Return (x, y) of the center of cell containing provided text 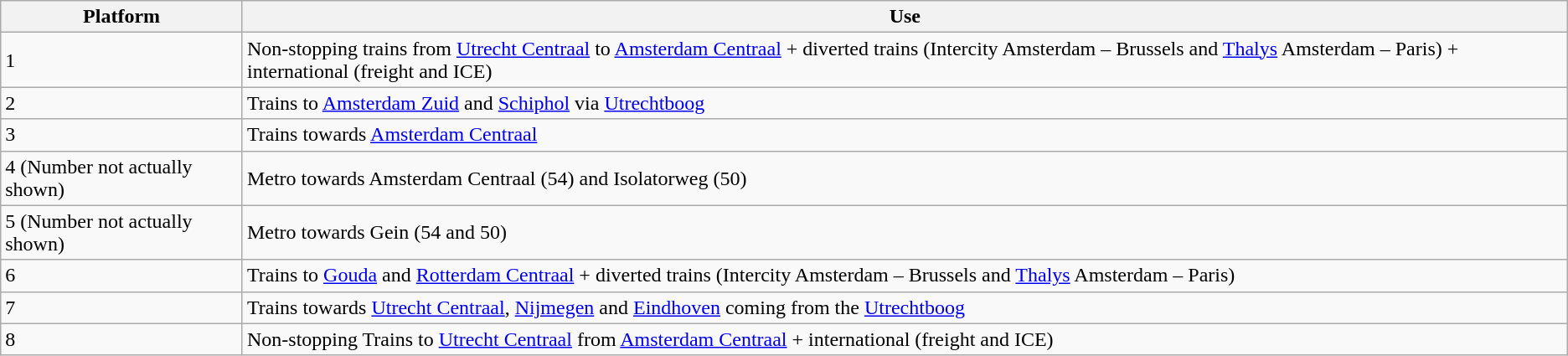
Metro towards Gein (54 and 50) (905, 233)
7 (122, 307)
3 (122, 135)
Platform (122, 17)
4 (Number not actually shown) (122, 178)
Trains to Gouda and Rotterdam Centraal + diverted trains (Intercity Amsterdam – Brussels and Thalys Amsterdam – Paris) (905, 276)
Trains to Amsterdam Zuid and Schiphol via Utrechtboog (905, 103)
Trains towards Amsterdam Centraal (905, 135)
6 (122, 276)
5 (Number not actually shown) (122, 233)
Non-stopping Trains to Utrecht Centraal from Amsterdam Centraal + international (freight and ICE) (905, 339)
8 (122, 339)
2 (122, 103)
1 (122, 60)
Metro towards Amsterdam Centraal (54) and Isolatorweg (50) (905, 178)
Trains towards Utrecht Centraal, Nijmegen and Eindhoven coming from the Utrechtboog (905, 307)
Use (905, 17)
